Pinpoint the cell where the given text exists, returning its (X, Y) midpoint coordinate. 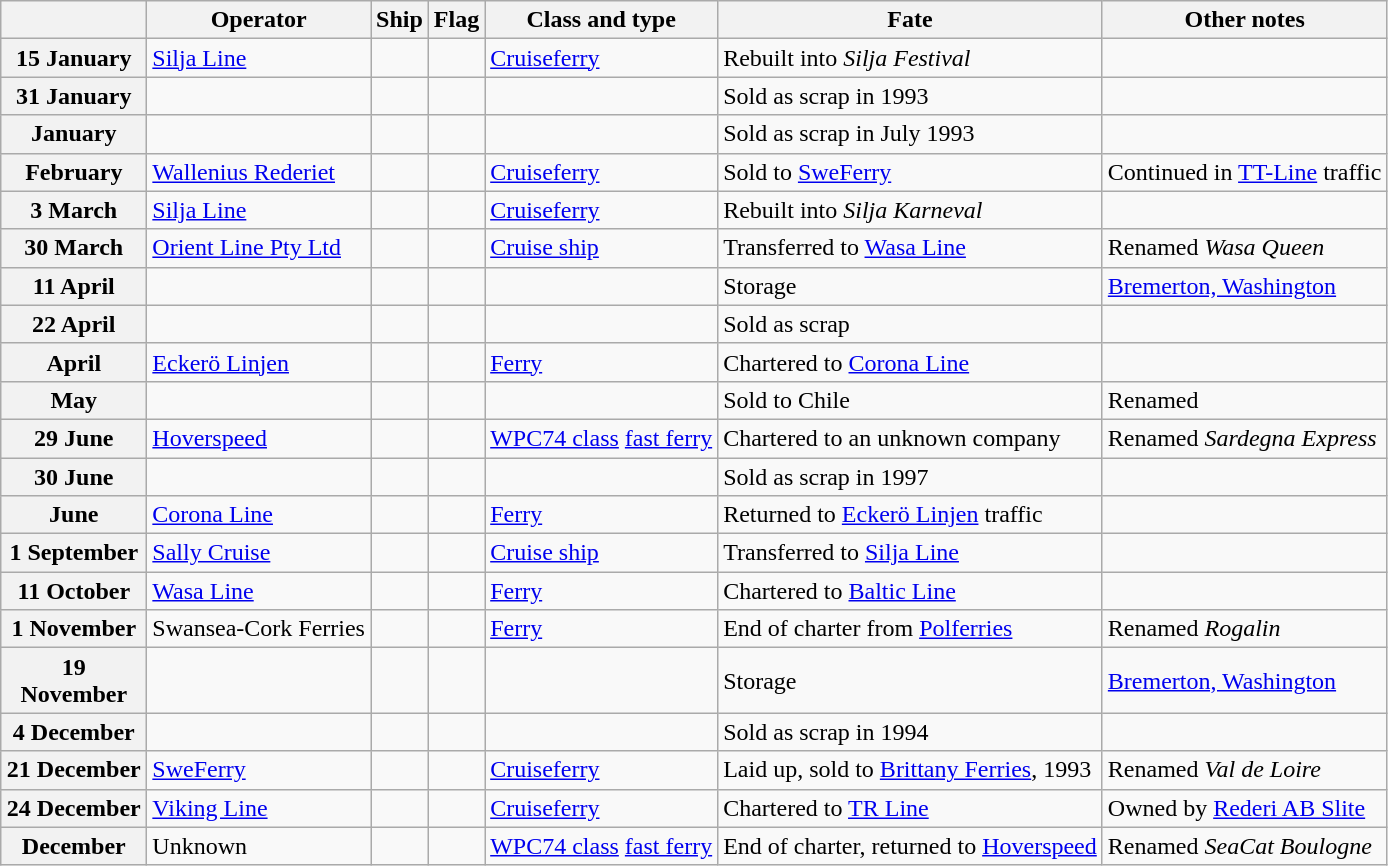
Hoverspeed (259, 438)
Returned to Eckerö Linjen traffic (910, 515)
11 April (74, 286)
4 December (74, 732)
Eckerö Linjen (259, 362)
Fate (910, 20)
Renamed Rogalin (1244, 629)
11 October (74, 591)
Sally Cruise (259, 553)
Flag (456, 20)
Wallenius Rederiet (259, 172)
Chartered to TR Line (910, 808)
Chartered to Baltic Line (910, 591)
Transferred to Silja Line (910, 553)
19 November (74, 680)
January (74, 134)
Rebuilt into Silja Festival (910, 58)
24 December (74, 808)
End of charter from Polferries (910, 629)
April (74, 362)
Other notes (1244, 20)
Class and type (602, 20)
Unknown (259, 846)
Corona Line (259, 515)
February (74, 172)
Sold as scrap in July 1993 (910, 134)
Laid up, sold to Brittany Ferries, 1993 (910, 770)
Orient Line Pty Ltd (259, 248)
22 April (74, 324)
Swansea-Cork Ferries (259, 629)
SweFerry (259, 770)
Chartered to an unknown company (910, 438)
31 January (74, 96)
Operator (259, 20)
Owned by Rederi AB Slite (1244, 808)
Sold to Chile (910, 400)
Renamed Sardegna Express (1244, 438)
21 December (74, 770)
Sold as scrap (910, 324)
1 November (74, 629)
Sold to SweFerry (910, 172)
15 January (74, 58)
Renamed Wasa Queen (1244, 248)
Sold as scrap in 1997 (910, 477)
1 September (74, 553)
Wasa Line (259, 591)
3 March (74, 210)
Transferred to Wasa Line (910, 248)
30 March (74, 248)
Ship (399, 20)
Rebuilt into Silja Karneval (910, 210)
Renamed (1244, 400)
29 June (74, 438)
Renamed SeaCat Boulogne (1244, 846)
Sold as scrap in 1993 (910, 96)
Viking Line (259, 808)
30 June (74, 477)
May (74, 400)
Renamed Val de Loire (1244, 770)
June (74, 515)
Sold as scrap in 1994 (910, 732)
Continued in TT-Line traffic (1244, 172)
Chartered to Corona Line (910, 362)
End of charter, returned to Hoverspeed (910, 846)
December (74, 846)
